Return the (X, Y) coordinate for the center point of the cell that contains the specified text.  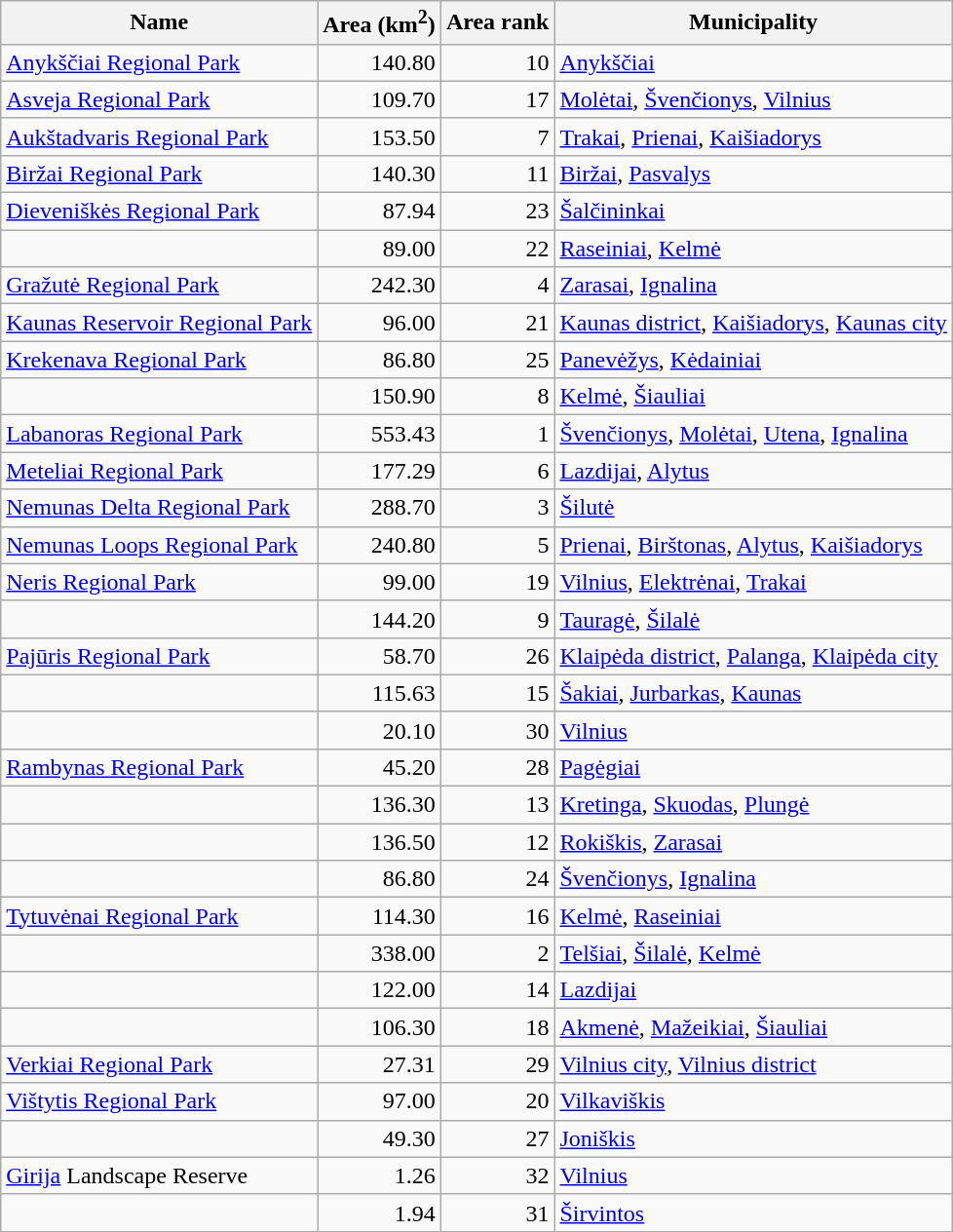
14 (497, 990)
10 (497, 62)
Rokiškis, Zarasai (753, 842)
16 (497, 916)
288.70 (380, 508)
Dieveniškės Regional Park (160, 212)
Pagėgiai (753, 767)
Labanoras Regional Park (160, 434)
18 (497, 1027)
31 (497, 1213)
Joniškis (753, 1138)
22 (497, 249)
1 (497, 434)
1.26 (380, 1175)
19 (497, 582)
122.00 (380, 990)
Švenčionys, Ignalina (753, 879)
Švenčionys, Molėtai, Utena, Ignalina (753, 434)
338.00 (380, 953)
Šakiai, Jurbarkas, Kaunas (753, 693)
87.94 (380, 212)
240.80 (380, 545)
Kelmė, Šiauliai (753, 397)
140.30 (380, 173)
Gražutė Regional Park (160, 286)
45.20 (380, 767)
109.70 (380, 99)
27 (497, 1138)
49.30 (380, 1138)
97.00 (380, 1101)
Aukštadvaris Regional Park (160, 136)
Biržai, Pasvalys (753, 173)
Neris Regional Park (160, 582)
99.00 (380, 582)
Vilkaviškis (753, 1101)
150.90 (380, 397)
Meteliai Regional Park (160, 471)
Kelmė, Raseiniai (753, 916)
8 (497, 397)
Rambynas Regional Park (160, 767)
Vištytis Regional Park (160, 1101)
24 (497, 879)
20 (497, 1101)
Telšiai, Šilalė, Kelmė (753, 953)
Kaunas district, Kaišiadorys, Kaunas city (753, 323)
Širvintos (753, 1213)
153.50 (380, 136)
106.30 (380, 1027)
Biržai Regional Park (160, 173)
Raseiniai, Kelmė (753, 249)
Area (km2) (380, 23)
Šalčininkai (753, 212)
30 (497, 730)
140.80 (380, 62)
144.20 (380, 619)
Krekenava Regional Park (160, 360)
Akmenė, Mažeikiai, Šiauliai (753, 1027)
Anykščiai (753, 62)
6 (497, 471)
4 (497, 286)
Prienai, Birštonas, Alytus, Kaišiadorys (753, 545)
3 (497, 508)
58.70 (380, 656)
Šilutė (753, 508)
27.31 (380, 1064)
136.30 (380, 805)
7 (497, 136)
114.30 (380, 916)
12 (497, 842)
177.29 (380, 471)
32 (497, 1175)
20.10 (380, 730)
136.50 (380, 842)
2 (497, 953)
25 (497, 360)
11 (497, 173)
Zarasai, Ignalina (753, 286)
28 (497, 767)
Asveja Regional Park (160, 99)
26 (497, 656)
Tauragė, Šilalė (753, 619)
Girija Landscape Reserve (160, 1175)
Panevėžys, Kėdainiai (753, 360)
Verkiai Regional Park (160, 1064)
242.30 (380, 286)
Lazdijai, Alytus (753, 471)
Kretinga, Skuodas, Plungė (753, 805)
Area rank (497, 23)
Trakai, Prienai, Kaišiadorys (753, 136)
9 (497, 619)
Klaipėda district, Palanga, Klaipėda city (753, 656)
Municipality (753, 23)
Kaunas Reservoir Regional Park (160, 323)
Vilnius city, Vilnius district (753, 1064)
Molėtai, Švenčionys, Vilnius (753, 99)
Tytuvėnai Regional Park (160, 916)
1.94 (380, 1213)
23 (497, 212)
89.00 (380, 249)
Pajūris Regional Park (160, 656)
Lazdijai (753, 990)
Anykščiai Regional Park (160, 62)
13 (497, 805)
Nemunas Loops Regional Park (160, 545)
Vilnius, Elektrėnai, Trakai (753, 582)
29 (497, 1064)
96.00 (380, 323)
Nemunas Delta Regional Park (160, 508)
17 (497, 99)
15 (497, 693)
Name (160, 23)
553.43 (380, 434)
5 (497, 545)
115.63 (380, 693)
21 (497, 323)
